Determine the (X, Y) coordinate at the center of the cell enclosing the given text.  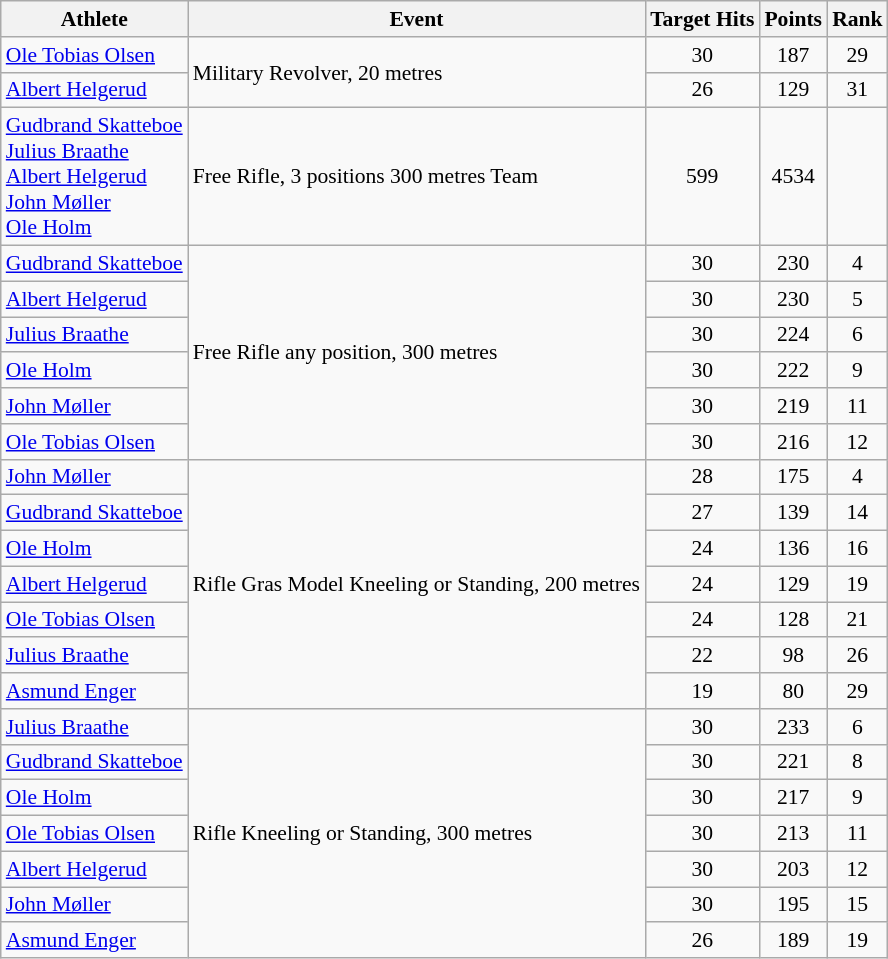
213 (793, 834)
136 (793, 549)
28 (702, 477)
224 (793, 335)
217 (793, 798)
195 (793, 905)
Athlete (94, 19)
Target Hits (702, 19)
216 (793, 442)
222 (793, 371)
31 (858, 90)
203 (793, 869)
128 (793, 620)
Points (793, 19)
Military Revolver, 20 metres (416, 72)
27 (702, 513)
15 (858, 905)
175 (793, 477)
Free Rifle, 3 positions 300 metres Team (416, 177)
221 (793, 762)
80 (793, 691)
Event (416, 19)
Gudbrand SkatteboeJulius BraatheAlbert HelgerudJohn MøllerOle Holm (94, 177)
16 (858, 549)
139 (793, 513)
233 (793, 727)
98 (793, 656)
21 (858, 620)
189 (793, 941)
8 (858, 762)
4534 (793, 177)
Free Rifle any position, 300 metres (416, 353)
14 (858, 513)
Rifle Gras Model Kneeling or Standing, 200 metres (416, 584)
599 (702, 177)
219 (793, 406)
Rifle Kneeling or Standing, 300 metres (416, 834)
Rank (858, 19)
187 (793, 55)
22 (702, 656)
5 (858, 299)
